Provide the [X, Y] coordinate of the cell's center where the given text is located.  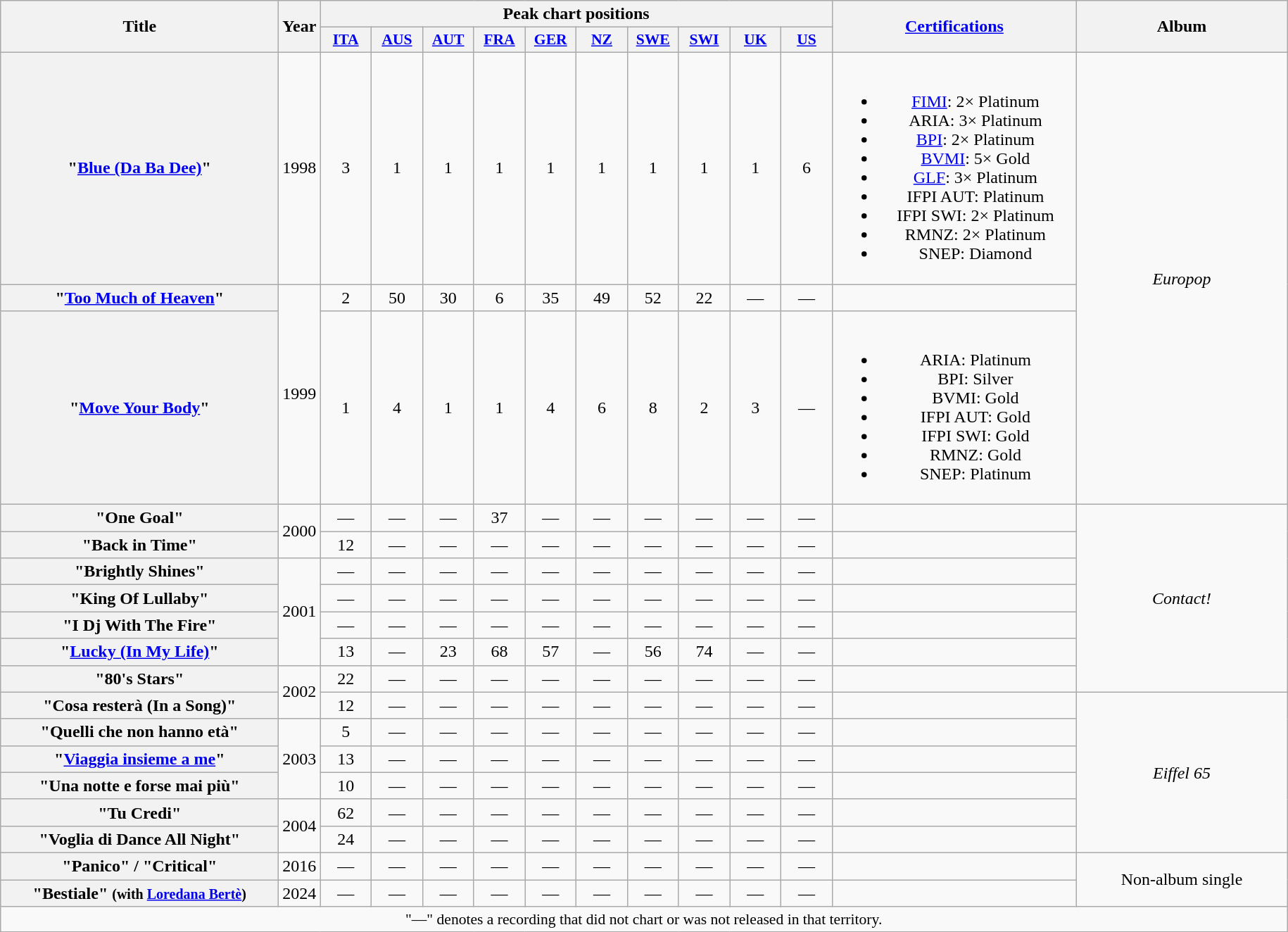
Title [139, 27]
10 [346, 786]
"Viaggia insieme a me" [139, 759]
ITA [346, 40]
2024 [300, 893]
AUS [397, 40]
2003 [300, 759]
"Move Your Body" [139, 408]
"Cosa resterà (In a Song)" [139, 705]
2004 [300, 826]
US [807, 40]
68 [500, 652]
"80's Stars" [139, 679]
AUT [448, 40]
35 [550, 298]
1999 [300, 394]
"King Of Lullaby" [139, 598]
57 [550, 652]
74 [704, 652]
Europop [1181, 278]
ARIA: PlatinumBPI: SilverBVMI: GoldIFPI AUT: GoldIFPI SWI: GoldRMNZ: GoldSNEP: Platinum [954, 408]
56 [653, 652]
2000 [300, 531]
"—" denotes a recording that did not chart or was not released in that territory. [644, 919]
"Too Much of Heaven" [139, 298]
"One Goal" [139, 518]
52 [653, 298]
UK [756, 40]
2002 [300, 692]
"I Dj With The Fire" [139, 625]
Certifications [954, 27]
FRA [500, 40]
50 [397, 298]
2001 [300, 612]
24 [346, 839]
"Brightly Shines" [139, 572]
62 [346, 812]
Eiffel 65 [1181, 772]
"Panico" / "Critical" [139, 866]
Non-album single [1181, 879]
Year [300, 27]
"Una notte e forse mai più" [139, 786]
37 [500, 518]
8 [653, 408]
2016 [300, 866]
FIMI: 2× PlatinumARIA: 3× PlatinumBPI: 2× PlatinumBVMI: 5× GoldGLF: 3× PlatinumIFPI AUT: PlatinumIFPI SWI: 2× PlatinumRMNZ: 2× PlatinumSNEP: Diamond [954, 168]
30 [448, 298]
"Bestiale" (with Loredana Bertè) [139, 893]
5 [346, 732]
Peak chart positions [576, 14]
49 [602, 298]
GER [550, 40]
"Tu Credi" [139, 812]
"Voglia di Dance All Night" [139, 839]
Album [1181, 27]
SWE [653, 40]
23 [448, 652]
Contact! [1181, 598]
"Back in Time" [139, 545]
1998 [300, 168]
"Quelli che non hanno età" [139, 732]
NZ [602, 40]
SWI [704, 40]
"Blue (Da Ba Dee)" [139, 168]
"Lucky (In My Life)" [139, 652]
